Detect which cell encompasses the target text, then output its [x, y] center coordinate. 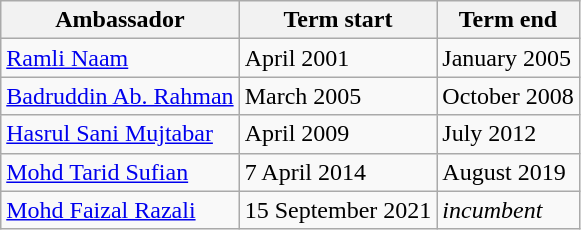
7 April 2014 [338, 172]
Mohd Faizal Razali [120, 210]
incumbent [508, 210]
Badruddin Ab. Rahman [120, 96]
Term end [508, 20]
Term start [338, 20]
Ambassador [120, 20]
April 2001 [338, 58]
15 September 2021 [338, 210]
July 2012 [508, 134]
Mohd Tarid Sufian [120, 172]
January 2005 [508, 58]
Ramli Naam [120, 58]
Hasrul Sani Mujtabar [120, 134]
October 2008 [508, 96]
August 2019 [508, 172]
April 2009 [338, 134]
March 2005 [338, 96]
